Output the [x, y] coordinate of the center of the cell containing the given text.  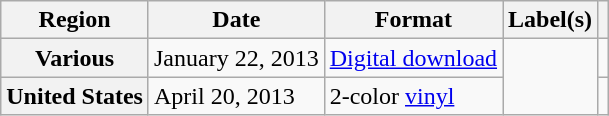
April 20, 2013 [236, 96]
Various [75, 58]
United States [75, 96]
January 22, 2013 [236, 58]
Format [413, 20]
Date [236, 20]
Label(s) [550, 20]
Digital download [413, 58]
Region [75, 20]
2-color vinyl [413, 96]
